Capture the cell that displays the provided text and extract its (x, y) central coordinate. 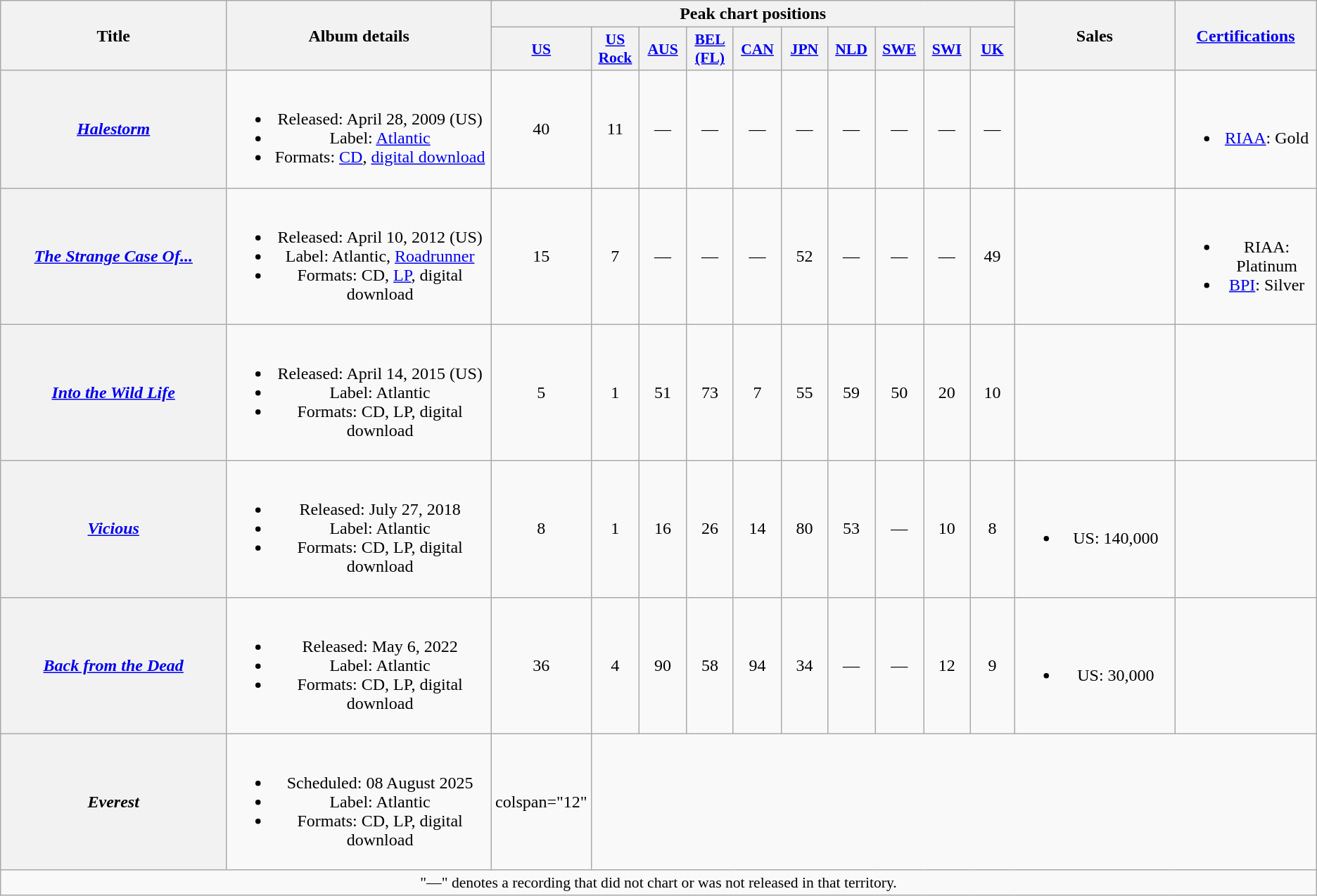
90 (663, 665)
Sales (1095, 35)
5 (542, 392)
Certifications (1245, 35)
9 (992, 665)
RIAA: Gold (1245, 129)
Scheduled: 08 August 2025Label: AtlanticFormats: CD, LP, digital download (359, 802)
14 (757, 529)
Released: April 10, 2012 (US)Label: Atlantic, RoadrunnerFormats: CD, LP, digital download (359, 256)
11 (615, 129)
59 (851, 392)
55 (805, 392)
"—" denotes a recording that did not chart or was not released in that territory. (658, 883)
RIAA: PlatinumBPI: Silver (1245, 256)
Peak chart positions (753, 14)
colspan="12" (542, 802)
Released: May 6, 2022Label: AtlanticFormats: CD, LP, digital download (359, 665)
52 (805, 256)
US: 140,000 (1095, 529)
36 (542, 665)
Released: April 14, 2015 (US)Label: AtlanticFormats: CD, LP, digital download (359, 392)
80 (805, 529)
94 (757, 665)
CAN (757, 49)
AUS (663, 49)
Back from the Dead (114, 665)
16 (663, 529)
The Strange Case Of... (114, 256)
51 (663, 392)
Title (114, 35)
53 (851, 529)
15 (542, 256)
BEL(FL) (711, 49)
12 (947, 665)
Halestorm (114, 129)
Album details (359, 35)
SWE (899, 49)
Everest (114, 802)
JPN (805, 49)
50 (899, 392)
Released: July 27, 2018Label: AtlanticFormats: CD, LP, digital download (359, 529)
UK (992, 49)
SWI (947, 49)
4 (615, 665)
40 (542, 129)
Released: April 28, 2009 (US)Label: AtlanticFormats: CD, digital download (359, 129)
73 (711, 392)
Vicious (114, 529)
49 (992, 256)
20 (947, 392)
NLD (851, 49)
58 (711, 665)
USRock (615, 49)
US: 30,000 (1095, 665)
26 (711, 529)
34 (805, 665)
US (542, 49)
Into the Wild Life (114, 392)
